From the cell containing the given text, extract its center point as (x, y) coordinate. 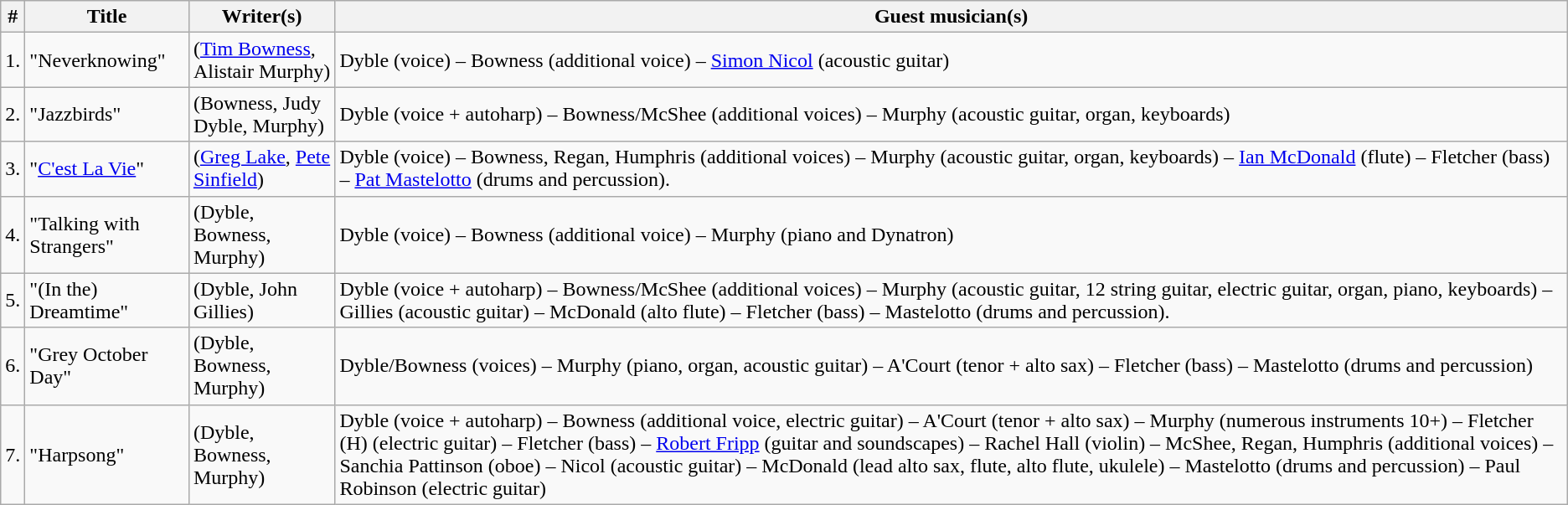
3. (13, 169)
"C'est La Vie" (107, 169)
Dyble (voice + autoharp) – Bowness/McShee (additional voices) – Murphy (acoustic guitar, organ, keyboards) (952, 114)
"Jazzbirds" (107, 114)
2. (13, 114)
1. (13, 60)
4. (13, 234)
(Dyble, John Gillies) (261, 300)
(Bowness, Judy Dyble, Murphy) (261, 114)
Dyble/Bowness (voices) – Murphy (piano, organ, acoustic guitar) – A'Court (tenor + alto sax) – Fletcher (bass) – Mastelotto (drums and percussion) (952, 366)
Writer(s) (261, 17)
"Grey October Day" (107, 366)
(Tim Bowness, Alistair Murphy) (261, 60)
Guest musician(s) (952, 17)
Dyble (voice) – Bowness (additional voice) – Simon Nicol (acoustic guitar) (952, 60)
Dyble (voice) – Bowness (additional voice) – Murphy (piano and Dynatron) (952, 234)
5. (13, 300)
(Greg Lake, Pete Sinfield) (261, 169)
Title (107, 17)
6. (13, 366)
# (13, 17)
"(In the) Dreamtime" (107, 300)
"Harpsong" (107, 454)
"Neverknowing" (107, 60)
7. (13, 454)
"Talking with Strangers" (107, 234)
